Capture the cell that displays the provided text and extract its [x, y] central coordinate. 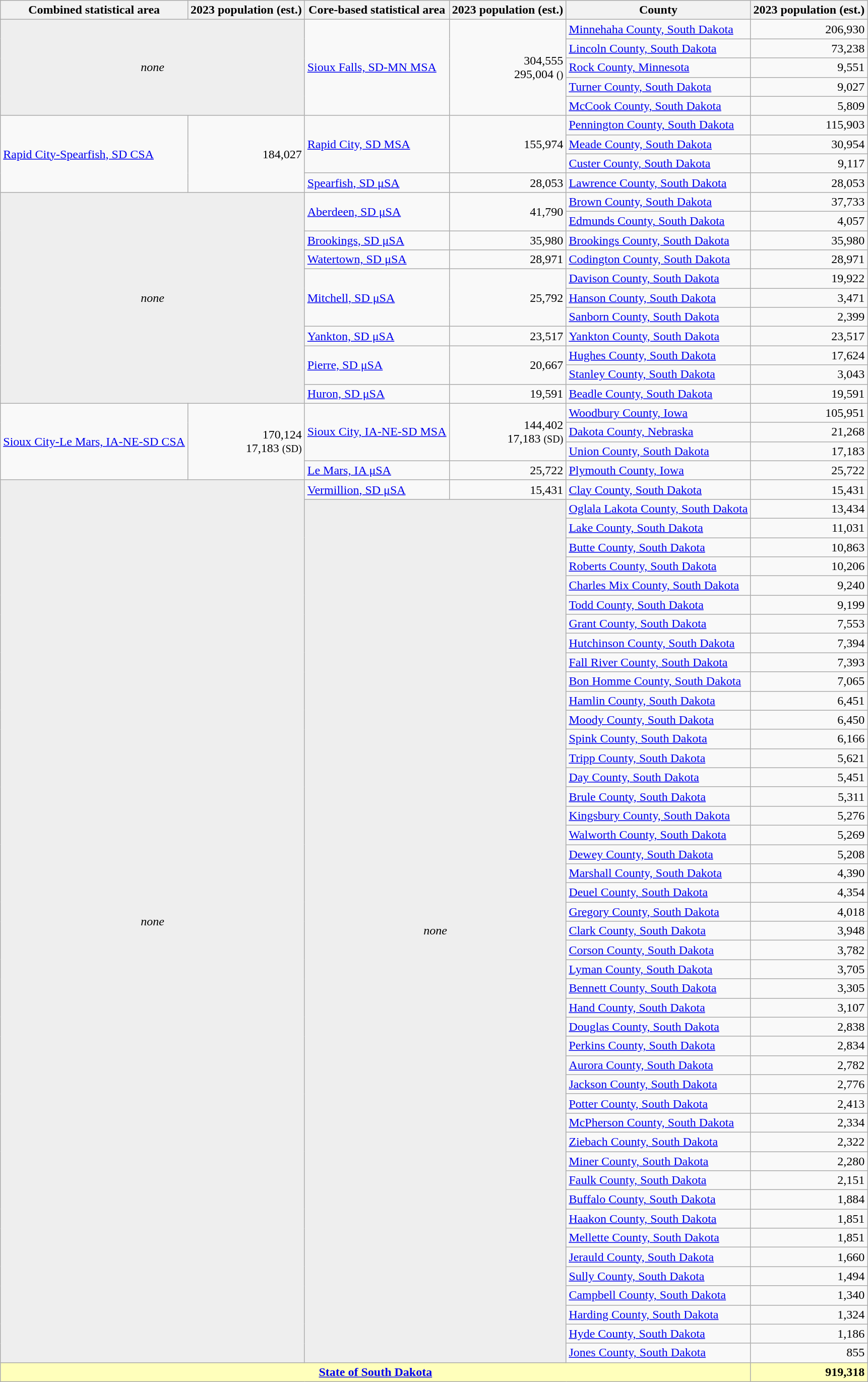
20,667 [508, 365]
2,322 [809, 1142]
115,903 [809, 125]
3,948 [809, 931]
Oglala Lakota County, South Dakota [658, 509]
Lincoln County, South Dakota [658, 48]
Sioux Falls, SD-MN MSA [377, 68]
Brookings County, South Dakota [658, 240]
3,471 [809, 298]
5,208 [809, 854]
25,792 [508, 298]
4,390 [809, 873]
1,660 [809, 1257]
Stanley County, South Dakota [658, 374]
17,183 [809, 451]
Rock County, Minnesota [658, 68]
4,057 [809, 221]
Ziebach County, South Dakota [658, 1142]
Core-based statistical area [377, 10]
Hanson County, South Dakota [658, 298]
Douglas County, South Dakota [658, 1027]
9,240 [809, 586]
5,269 [809, 835]
919,318 [809, 1372]
Tripp County, South Dakota [658, 758]
Plymouth County, Iowa [658, 470]
170,12417,183 (SD) [246, 442]
Brookings, SD μSA [377, 240]
37,733 [809, 202]
Custer County, South Dakota [658, 163]
Beadle County, South Dakota [658, 394]
Jackson County, South Dakota [658, 1084]
Sully County, South Dakota [658, 1276]
1,884 [809, 1200]
Deuel County, South Dakota [658, 893]
5,276 [809, 815]
1,186 [809, 1334]
Sanborn County, South Dakota [658, 317]
5,621 [809, 758]
2,413 [809, 1103]
Yankton County, South Dakota [658, 336]
6,166 [809, 739]
Lyman County, South Dakota [658, 969]
5,311 [809, 796]
Jones County, South Dakota [658, 1353]
Union County, South Dakota [658, 451]
State of South Dakota [376, 1372]
1,340 [809, 1295]
144,40217,183 (SD) [508, 432]
Edmunds County, South Dakota [658, 221]
Miner County, South Dakota [658, 1161]
5,451 [809, 777]
Watertown, SD μSA [377, 260]
2,334 [809, 1122]
3,782 [809, 950]
6,451 [809, 701]
Pennington County, South Dakota [658, 125]
Faulk County, South Dakota [658, 1180]
Potter County, South Dakota [658, 1103]
2,838 [809, 1027]
McCook County, South Dakota [658, 106]
Clay County, South Dakota [658, 489]
Dakota County, Nebraska [658, 432]
Perkins County, South Dakota [658, 1046]
Hutchinson County, South Dakota [658, 643]
4,354 [809, 893]
Bon Homme County, South Dakota [658, 681]
County [658, 10]
Davison County, South Dakota [658, 279]
Sioux City, IA-NE-SD MSA [377, 432]
Hand County, South Dakota [658, 1008]
13,434 [809, 509]
Campbell County, South Dakota [658, 1295]
Corson County, South Dakota [658, 950]
Charles Mix County, South Dakota [658, 586]
Mitchell, SD μSA [377, 298]
Haakon County, South Dakota [658, 1219]
Vermillion, SD μSA [377, 489]
Yankton, SD μSA [377, 336]
Rapid City, SD MSA [377, 144]
Mellette County, South Dakota [658, 1238]
Le Mars, IA μSA [377, 470]
6,450 [809, 720]
2,151 [809, 1180]
41,790 [508, 211]
Aberdeen, SD μSA [377, 211]
Woodbury County, Iowa [658, 413]
Combined statistical area [94, 10]
Spink County, South Dakota [658, 739]
Hughes County, South Dakota [658, 355]
2,776 [809, 1084]
10,206 [809, 567]
Butte County, South Dakota [658, 547]
Hamlin County, South Dakota [658, 701]
Lawrence County, South Dakota [658, 182]
4,018 [809, 912]
1,324 [809, 1314]
30,954 [809, 144]
Lake County, South Dakota [658, 528]
Todd County, South Dakota [658, 605]
Day County, South Dakota [658, 777]
2,280 [809, 1161]
Sioux City-Le Mars, IA-NE-SD CSA [94, 442]
Hyde County, South Dakota [658, 1334]
3,705 [809, 969]
Spearfish, SD μSA [377, 182]
19,922 [809, 279]
2,399 [809, 317]
1,494 [809, 1276]
9,027 [809, 87]
Moody County, South Dakota [658, 720]
184,027 [246, 154]
206,930 [809, 29]
155,974 [508, 144]
Pierre, SD μSA [377, 365]
10,863 [809, 547]
11,031 [809, 528]
Walworth County, South Dakota [658, 835]
Meade County, South Dakota [658, 144]
855 [809, 1353]
Clark County, South Dakota [658, 931]
5,809 [809, 106]
Aurora County, South Dakota [658, 1065]
Jerauld County, South Dakota [658, 1257]
105,951 [809, 413]
3,043 [809, 374]
Dewey County, South Dakota [658, 854]
Buffalo County, South Dakota [658, 1200]
7,393 [809, 662]
Brown County, South Dakota [658, 202]
Marshall County, South Dakota [658, 873]
21,268 [809, 432]
7,553 [809, 624]
Roberts County, South Dakota [658, 567]
Fall River County, South Dakota [658, 662]
Turner County, South Dakota [658, 87]
Codington County, South Dakota [658, 260]
Rapid City-Spearfish, SD CSA [94, 154]
17,624 [809, 355]
Bennett County, South Dakota [658, 988]
Minnehaha County, South Dakota [658, 29]
Grant County, South Dakota [658, 624]
7,394 [809, 643]
Harding County, South Dakota [658, 1314]
9,199 [809, 605]
73,238 [809, 48]
3,107 [809, 1008]
9,551 [809, 68]
304,555295,004 () [508, 68]
7,065 [809, 681]
Huron, SD μSA [377, 394]
Brule County, South Dakota [658, 796]
2,782 [809, 1065]
3,305 [809, 988]
Gregory County, South Dakota [658, 912]
Kingsbury County, South Dakota [658, 815]
McPherson County, South Dakota [658, 1122]
9,117 [809, 163]
2,834 [809, 1046]
